From the cell containing the given text, extract its center point as [X, Y] coordinate. 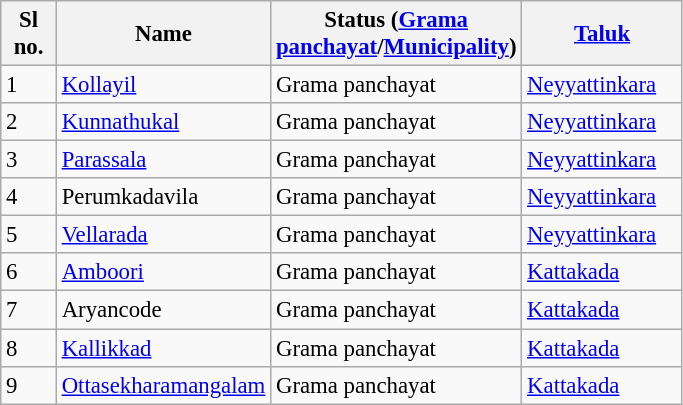
9 [29, 385]
Kunnathukal [163, 122]
Taluk [602, 34]
Kallikkad [163, 348]
Status (Grama panchayat/Municipality) [396, 34]
Name [163, 34]
2 [29, 122]
6 [29, 273]
Parassala [163, 160]
3 [29, 160]
5 [29, 235]
Amboori [163, 273]
Aryancode [163, 310]
Sl no. [29, 34]
8 [29, 348]
4 [29, 197]
7 [29, 310]
Kollayil [163, 85]
Vellarada [163, 235]
Perumkadavila [163, 197]
Ottasekharamangalam [163, 385]
1 [29, 85]
